Detect which cell encompasses the target text, then output its (x, y) center coordinate. 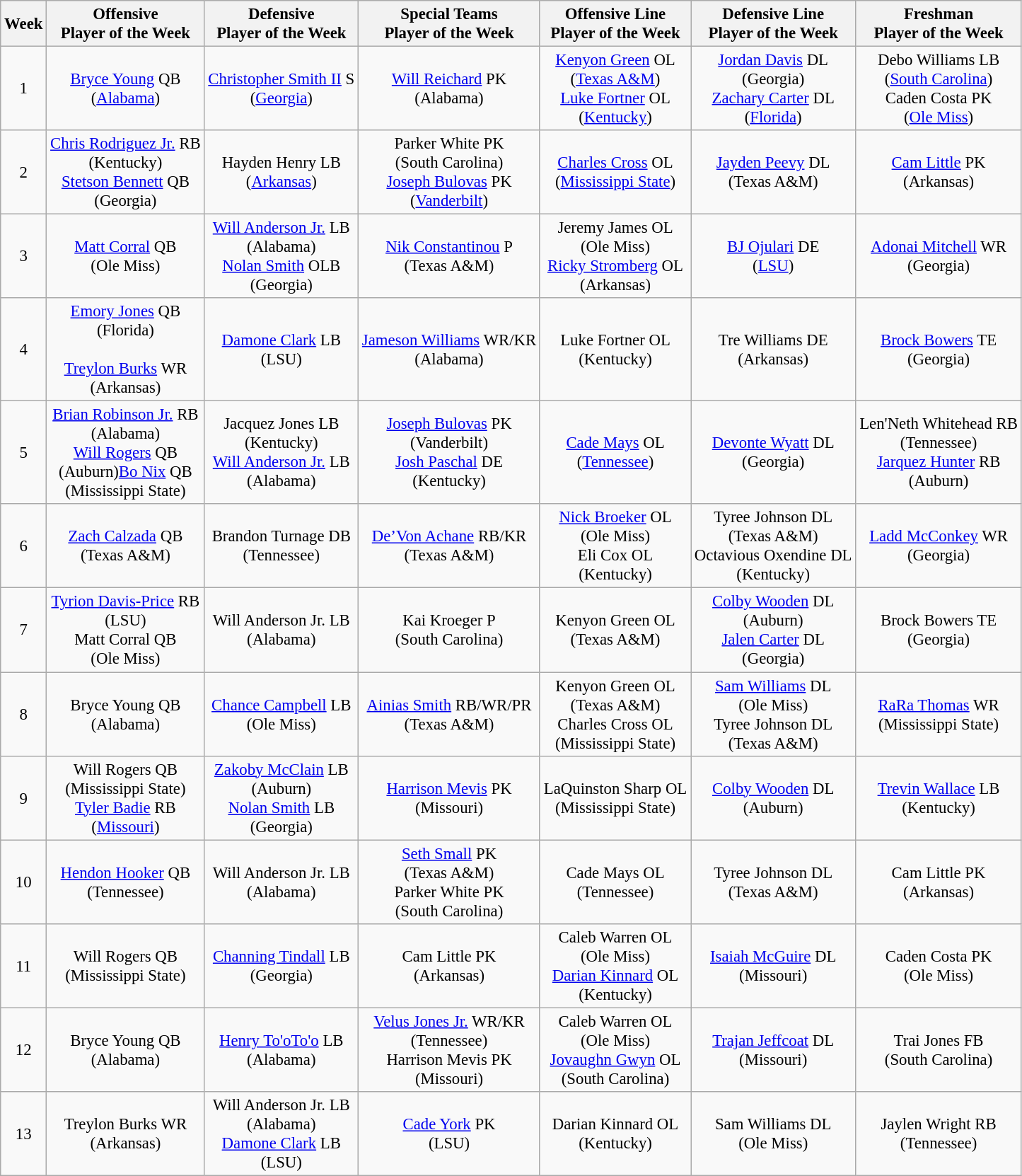
Jameson Williams WR/KR(Alabama) (450, 350)
Devonte Wyatt DL(Georgia) (774, 453)
Kenyon Green OL(Texas A&M)Charles Cross OL(Mississippi State) (615, 715)
6 (24, 546)
Colby Wooden DL(Auburn)Jalen Carter DL(Georgia) (774, 630)
9 (24, 798)
Tyree Johnson DL(Texas A&M) (774, 882)
Chance Campbell LB(Ole Miss) (281, 715)
Caden Costa PK(Ole Miss) (939, 965)
Sam Williams DL(Ole Miss) (774, 1134)
Zakoby McClain LB(Auburn)Nolan Smith LB(Georgia) (281, 798)
Jordan Davis DL(Georgia)Zachary Carter DL(Florida) (774, 89)
LaQuinston Sharp OL(Mississippi State) (615, 798)
Parker White PK(South Carolina)Joseph Bulovas PK(Vanderbilt) (450, 173)
Damone Clark LB(LSU) (281, 350)
Debo Williams LB(South Carolina)Caden Costa PK(Ole Miss) (939, 89)
Defensive LinePlayer of the Week (774, 24)
Channing Tindall LB(Georgia) (281, 965)
1 (24, 89)
Jaylen Wright RB(Tennessee) (939, 1134)
Jayden Peevy DL(Texas A&M) (774, 173)
Ladd McConkey WR(Georgia) (939, 546)
Kai Kroeger P(South Carolina) (450, 630)
Offensive LinePlayer of the Week (615, 24)
11 (24, 965)
Will Rogers QB(Mississippi State)Tyler Badie RB(Missouri) (126, 798)
Henry To'oTo'o LB(Alabama) (281, 1050)
Christopher Smith II S(Georgia) (281, 89)
Tre Williams DE(Arkansas) (774, 350)
RaRa Thomas WR(Mississippi State) (939, 715)
Tyrion Davis-Price RB(LSU)Matt Corral QB(Ole Miss) (126, 630)
Chris Rodriguez Jr. RB(Kentucky)Stetson Bennett QB(Georgia) (126, 173)
Jacquez Jones LB(Kentucky)Will Anderson Jr. LB(Alabama) (281, 453)
Trevin Wallace LB(Kentucky) (939, 798)
OffensivePlayer of the Week (126, 24)
Will Anderson Jr. LB (Alabama)Damone Clark LB(LSU) (281, 1134)
Nik Constantinou P(Texas A&M) (450, 256)
Week (24, 24)
Kenyon Green OL(Texas A&M)Luke Fortner OL(Kentucky) (615, 89)
Trai Jones FB(South Carolina) (939, 1050)
Will Reichard PK(Alabama) (450, 89)
Caleb Warren OL(Ole Miss)Darian Kinnard OL(Kentucky) (615, 965)
Isaiah McGuire DL(Missouri) (774, 965)
4 (24, 350)
Nick Broeker OL(Ole Miss)Eli Cox OL(Kentucky) (615, 546)
Cade York PK(LSU) (450, 1134)
De’Von Achane RB/KR(Texas A&M) (450, 546)
BJ Ojulari DE(LSU) (774, 256)
Jeremy James OL(Ole Miss)Ricky Stromberg OL(Arkansas) (615, 256)
8 (24, 715)
Brandon Turnage DB(Tennessee) (281, 546)
12 (24, 1050)
Treylon Burks WR(Arkansas) (126, 1134)
Sam Williams DL(Ole Miss)Tyree Johnson DL(Texas A&M) (774, 715)
Joseph Bulovas PK(Vanderbilt)Josh Paschal DE(Kentucky) (450, 453)
Will Rogers QB(Mississippi State) (126, 965)
Luke Fortner OL (Kentucky) (615, 350)
Len'Neth Whitehead RB(Tennessee)Jarquez Hunter RB(Auburn) (939, 453)
Ainias Smith RB/WR/PR(Texas A&M) (450, 715)
Hayden Henry LB(Arkansas) (281, 173)
Colby Wooden DL(Auburn) (774, 798)
10 (24, 882)
Emory Jones QB (Florida)Treylon Burks WR(Arkansas) (126, 350)
7 (24, 630)
Will Anderson Jr. LB(Alabama)Nolan Smith OLB(Georgia) (281, 256)
Brian Robinson Jr. RB(Alabama)Will Rogers QB(Auburn)Bo Nix QB (Mississippi State) (126, 453)
Special TeamsPlayer of the Week (450, 24)
Trajan Jeffcoat DL(Missouri) (774, 1050)
Harrison Mevis PK(Missouri) (450, 798)
DefensivePlayer of the Week (281, 24)
Seth Small PK(Texas A&M)Parker White PK(South Carolina) (450, 882)
3 (24, 256)
5 (24, 453)
FreshmanPlayer of the Week (939, 24)
Charles Cross OL(Mississippi State) (615, 173)
Darian Kinnard OL(Kentucky) (615, 1134)
Adonai Mitchell WR(Georgia) (939, 256)
Caleb Warren OL(Ole Miss)Jovaughn Gwyn OL(South Carolina) (615, 1050)
Kenyon Green OL(Texas A&M) (615, 630)
Hendon Hooker QB(Tennessee) (126, 882)
2 (24, 173)
Velus Jones Jr. WR/KR(Tennessee)Harrison Mevis PK(Missouri) (450, 1050)
Matt Corral QB(Ole Miss) (126, 256)
Zach Calzada QB(Texas A&M) (126, 546)
13 (24, 1134)
Tyree Johnson DL(Texas A&M)Octavious Oxendine DL(Kentucky) (774, 546)
